Determine the [X, Y] coordinate at the center of the cell enclosing the given text.  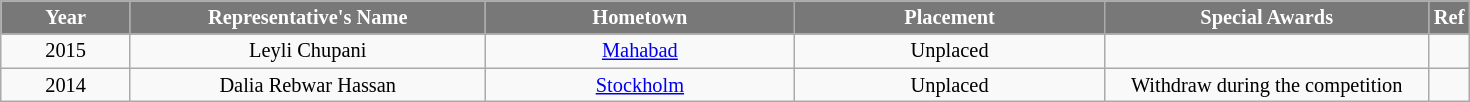
Stockholm [640, 85]
Year [66, 17]
Special Awards [1266, 17]
Dalia Rebwar Hassan [308, 85]
Mahabad [640, 51]
Ref [1449, 17]
2014 [66, 85]
Representative's Name [308, 17]
Withdraw during the competition [1266, 85]
Placement [950, 17]
Leyli Chupani [308, 51]
Hometown [640, 17]
2015 [66, 51]
